Return the (x, y) coordinate for the center point of the cell that contains the specified text.  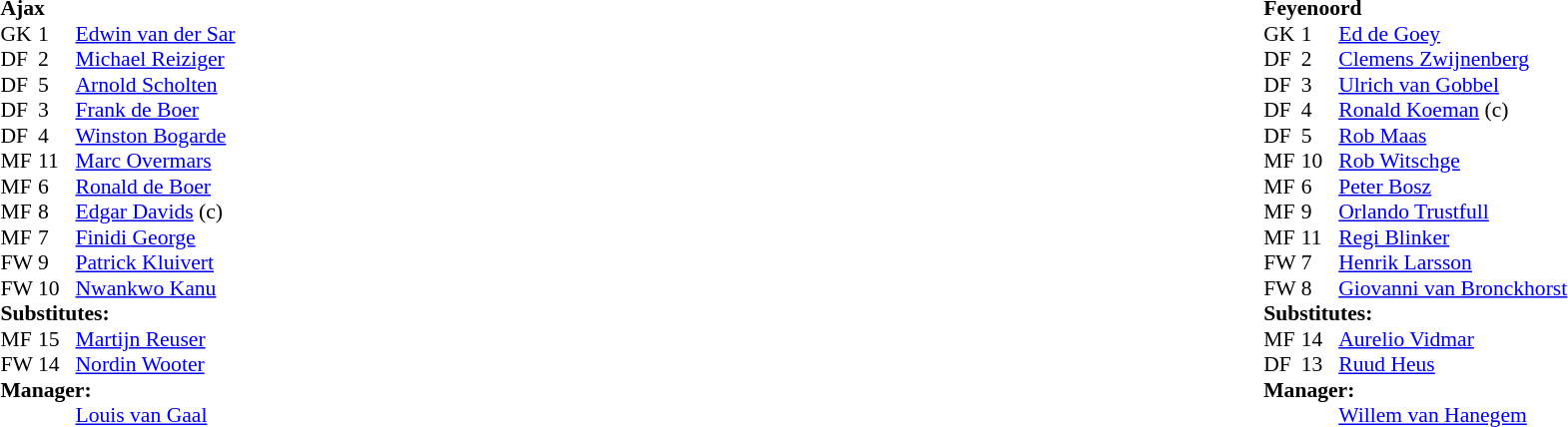
Edwin van der Sar (156, 34)
Peter Bosz (1452, 187)
Rob Witschge (1452, 161)
Ulrich van Gobbel (1452, 85)
Frank de Boer (156, 111)
13 (1320, 364)
Arnold Scholten (156, 85)
Regi Blinker (1452, 237)
Nordin Wooter (156, 364)
Winston Bogarde (156, 136)
Martijn Reuser (156, 339)
Ronald Koeman (c) (1452, 111)
Finidi George (156, 237)
Patrick Kluivert (156, 262)
Orlando Trustfull (1452, 213)
Marc Overmars (156, 161)
Nwankwo Kanu (156, 288)
Michael Reiziger (156, 59)
Clemens Zwijnenberg (1452, 59)
Rob Maas (1452, 136)
Edgar Davids (c) (156, 213)
Henrik Larsson (1452, 262)
Aurelio Vidmar (1452, 339)
Ronald de Boer (156, 187)
15 (57, 339)
Ruud Heus (1452, 364)
Ed de Goey (1452, 34)
Giovanni van Bronckhorst (1452, 288)
